Pinpoint the cell where the given text exists, returning its [x, y] midpoint coordinate. 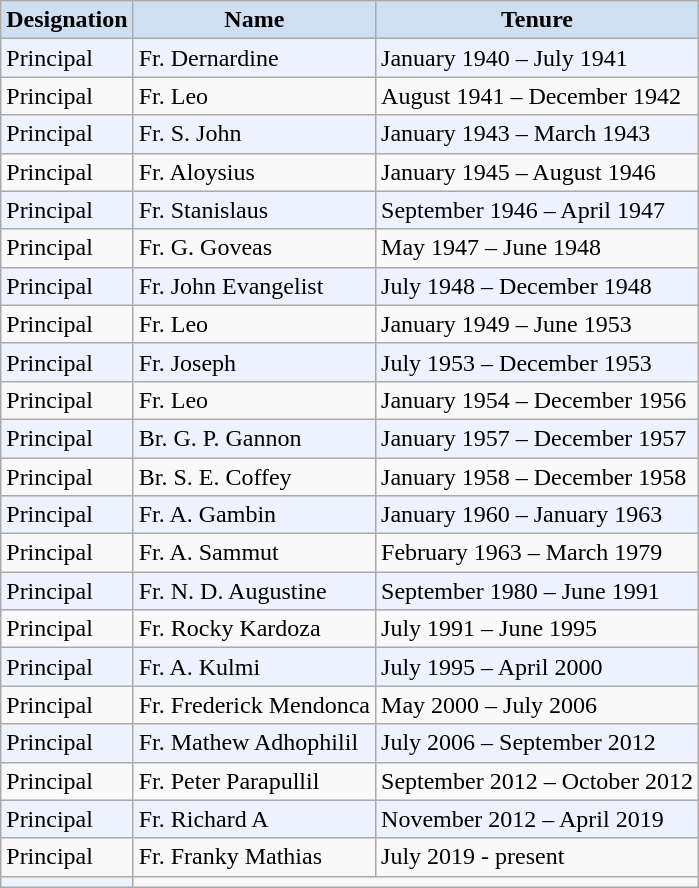
July 1991 – June 1995 [538, 629]
Fr. John Evangelist [254, 286]
January 1945 – August 1946 [538, 172]
July 2019 - present [538, 857]
Fr. Joseph [254, 362]
Fr. Richard A [254, 819]
Fr. Mathew Adhophilil [254, 743]
January 1958 – December 1958 [538, 477]
September 1980 – June 1991 [538, 591]
Fr. Franky Mathias [254, 857]
November 2012 – April 2019 [538, 819]
Br. G. P. Gannon [254, 438]
Fr. Dernardine [254, 58]
May 2000 – July 2006 [538, 705]
Fr. N. D. Augustine [254, 591]
July 2006 – September 2012 [538, 743]
Fr. A. Kulmi [254, 667]
January 1949 – June 1953 [538, 324]
Name [254, 20]
Br. S. E. Coffey [254, 477]
July 1948 – December 1948 [538, 286]
January 1940 – July 1941 [538, 58]
Designation [67, 20]
February 1963 – March 1979 [538, 553]
January 1943 – March 1943 [538, 134]
January 1957 – December 1957 [538, 438]
Fr. S. John [254, 134]
January 1960 – January 1963 [538, 515]
Fr. Frederick Mendonca [254, 705]
Fr. Stanislaus [254, 210]
Fr. Peter Parapullil [254, 781]
May 1947 – June 1948 [538, 248]
July 1953 – December 1953 [538, 362]
September 1946 – April 1947 [538, 210]
September 2012 – October 2012 [538, 781]
July 1995 – April 2000 [538, 667]
Fr. G. Goveas [254, 248]
Fr. Aloysius [254, 172]
January 1954 – December 1956 [538, 400]
Fr. Rocky Kardoza [254, 629]
Tenure [538, 20]
Fr. A. Gambin [254, 515]
August 1941 – December 1942 [538, 96]
Fr. A. Sammut [254, 553]
